Search for the cell housing the specified text and yield its (X, Y) center coordinate. 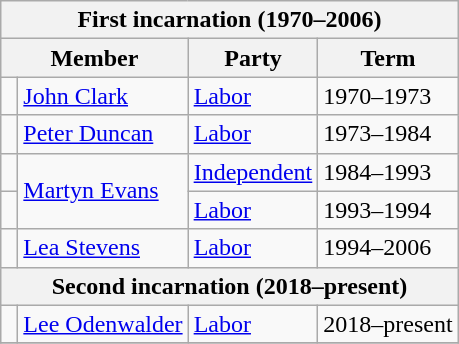
Term (388, 58)
1970–1973 (388, 96)
Party (253, 58)
Lee Odenwalder (103, 324)
1994–2006 (388, 248)
First incarnation (1970–2006) (230, 20)
Peter Duncan (103, 134)
1984–1993 (388, 172)
Second incarnation (2018–present) (230, 286)
John Clark (103, 96)
2018–present (388, 324)
1973–1984 (388, 134)
1993–1994 (388, 210)
Martyn Evans (103, 191)
Independent (253, 172)
Member (94, 58)
Lea Stevens (103, 248)
